Provide the [X, Y] coordinate of the cell's center where the given text is located.  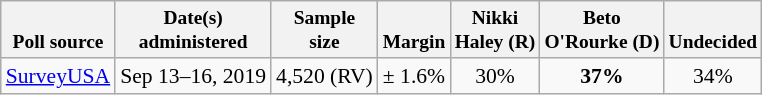
Poll source [58, 30]
4,520 (RV) [324, 76]
BetoO'Rourke (D) [602, 30]
NikkiHaley (R) [495, 30]
30% [495, 76]
SurveyUSA [58, 76]
37% [602, 76]
Samplesize [324, 30]
Margin [414, 30]
Date(s)administered [193, 30]
Sep 13–16, 2019 [193, 76]
Undecided [713, 30]
34% [713, 76]
± 1.6% [414, 76]
